Output the [x, y] coordinate of the center of the cell containing the given text.  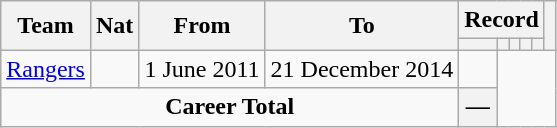
— [478, 107]
From [202, 26]
Record [502, 20]
Nat [114, 26]
Rangers [46, 69]
To [362, 26]
1 June 2011 [202, 69]
Career Total [230, 107]
21 December 2014 [362, 69]
Team [46, 26]
